From the cell containing the given text, extract its center point as (X, Y) coordinate. 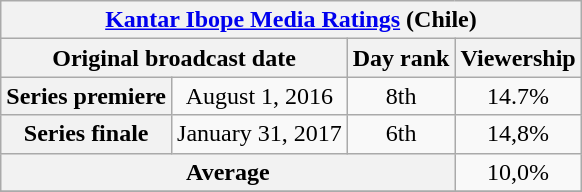
Series premiere (86, 96)
Average (228, 172)
14.7% (518, 96)
Series finale (86, 134)
14,8% (518, 134)
10,0% (518, 172)
August 1, 2016 (260, 96)
Viewership (518, 58)
8th (401, 96)
6th (401, 134)
Kantar Ibope Media Ratings (Chile) (291, 20)
Day rank (401, 58)
Original broadcast date (174, 58)
January 31, 2017 (260, 134)
